Return the [X, Y] coordinate for the center point of the cell that contains the specified text.  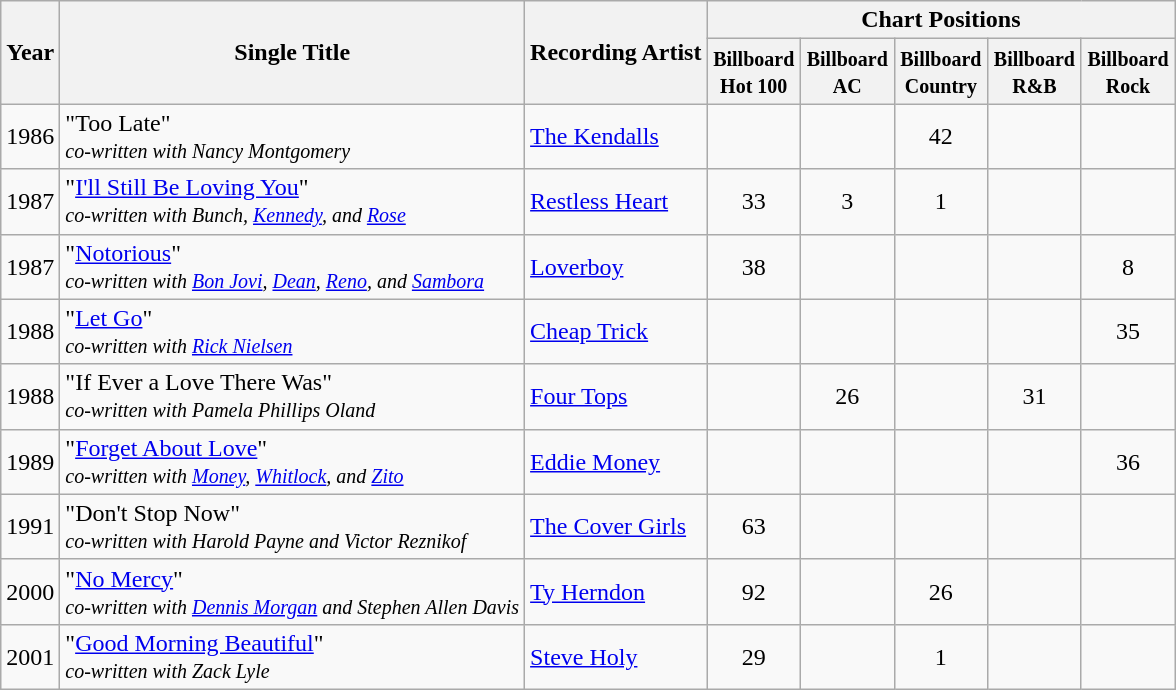
"Don't Stop Now" co-written with Harold Payne and Victor Reznikof [292, 526]
42 [941, 136]
Eddie Money [616, 462]
"Forget About Love" co-written with Money, Whitlock, and Zito [292, 462]
Restless Heart [616, 202]
63 [754, 526]
Steve Holy [616, 656]
Cheap Trick [616, 332]
The Cover Girls [616, 526]
Four Tops [616, 396]
1991 [30, 526]
Billboard Country [941, 72]
Billboard AC [848, 72]
Billboard Rock [1128, 72]
"No Mercy" co-written with Dennis Morgan and Stephen Allen Davis [292, 592]
1986 [30, 136]
Chart Positions [941, 20]
"I'll Still Be Loving You" co-written with Bunch, Kennedy, and Rose [292, 202]
3 [848, 202]
Billboard Hot 100 [754, 72]
29 [754, 656]
2001 [30, 656]
1989 [30, 462]
33 [754, 202]
Loverboy [616, 266]
92 [754, 592]
Billboard R&B [1035, 72]
8 [1128, 266]
"If Ever a Love There Was" co-written with Pamela Phillips Oland [292, 396]
36 [1128, 462]
38 [754, 266]
Year [30, 52]
Ty Herndon [616, 592]
"Too Late" co-written with Nancy Montgomery [292, 136]
Recording Artist [616, 52]
31 [1035, 396]
Single Title [292, 52]
The Kendalls [616, 136]
"Good Morning Beautiful" co-written with Zack Lyle [292, 656]
2000 [30, 592]
"Let Go" co-written with Rick Nielsen [292, 332]
"Notorious" co-written with Bon Jovi, Dean, Reno, and Sambora [292, 266]
35 [1128, 332]
